Search for the cell housing the specified text and yield its (X, Y) center coordinate. 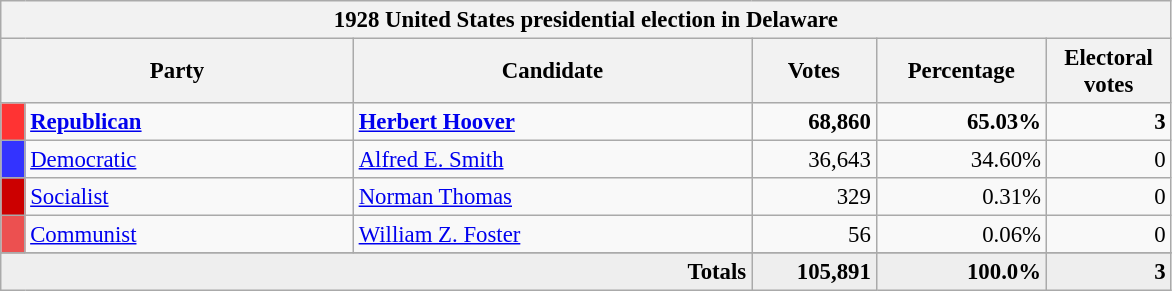
0.31% (961, 197)
William Z. Foster (552, 235)
1928 United States presidential election in Delaware (586, 20)
Herbert Hoover (552, 122)
Electoral votes (1108, 72)
Communist (189, 235)
Norman Thomas (552, 197)
65.03% (961, 122)
3 (1108, 122)
Alfred E. Smith (552, 160)
36,643 (814, 160)
Votes (814, 72)
68,860 (814, 122)
Democratic (189, 160)
Republican (189, 122)
0.06% (961, 235)
34.60% (961, 160)
Candidate (552, 72)
56 (814, 235)
Party (178, 72)
Socialist (189, 197)
Percentage (961, 72)
329 (814, 197)
